Determine the [X, Y] coordinate at the center of the cell enclosing the given text.  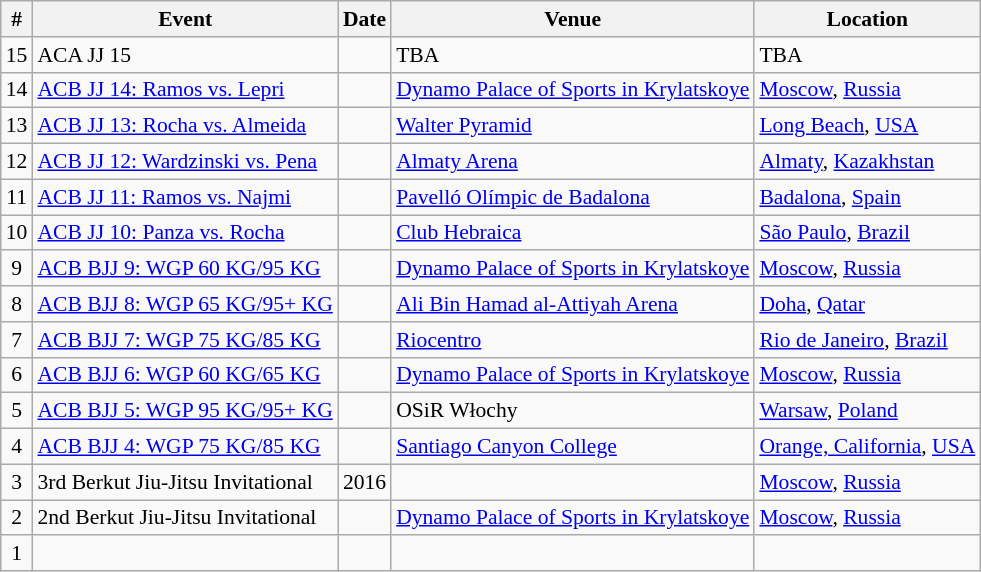
6 [17, 375]
ACB BJJ 6: WGP 60 KG/65 KG [184, 375]
12 [17, 162]
Badalona, Spain [867, 197]
Walter Pyramid [572, 126]
ACB JJ 12: Wardzinski vs. Pena [184, 162]
ACB JJ 13: Rocha vs. Almeida [184, 126]
Event [184, 19]
Ali Bin Hamad al-Attiyah Arena [572, 304]
Rio de Janeiro, Brazil [867, 340]
Riocentro [572, 340]
Orange, California, USA [867, 447]
ACB JJ 10: Panza vs. Rocha [184, 233]
São Paulo, Brazil [867, 233]
Club Hebraica [572, 233]
Almaty, Kazakhstan [867, 162]
4 [17, 447]
Santiago Canyon College [572, 447]
ACB BJJ 9: WGP 60 KG/95 KG [184, 269]
3rd Berkut Jiu-Jitsu Invitational [184, 482]
Location [867, 19]
11 [17, 197]
ACB BJJ 8: WGP 65 KG/95+ KG [184, 304]
1 [17, 554]
ACB BJJ 7: WGP 75 KG/85 KG [184, 340]
14 [17, 90]
# [17, 19]
10 [17, 233]
9 [17, 269]
ACB JJ 11: Ramos vs. Najmi [184, 197]
5 [17, 411]
2 [17, 518]
7 [17, 340]
13 [17, 126]
8 [17, 304]
Long Beach, USA [867, 126]
15 [17, 55]
Pavelló Olímpic de Badalona [572, 197]
2016 [364, 482]
Date [364, 19]
Doha, Qatar [867, 304]
3 [17, 482]
ACA JJ 15 [184, 55]
Almaty Arena [572, 162]
OSiR Włochy [572, 411]
ACB BJJ 4: WGP 75 KG/85 KG [184, 447]
ACB BJJ 5: WGP 95 KG/95+ KG [184, 411]
Warsaw, Poland [867, 411]
Venue [572, 19]
2nd Berkut Jiu-Jitsu Invitational [184, 518]
ACB JJ 14: Ramos vs. Lepri [184, 90]
